Search for the cell housing the specified text and yield its [X, Y] center coordinate. 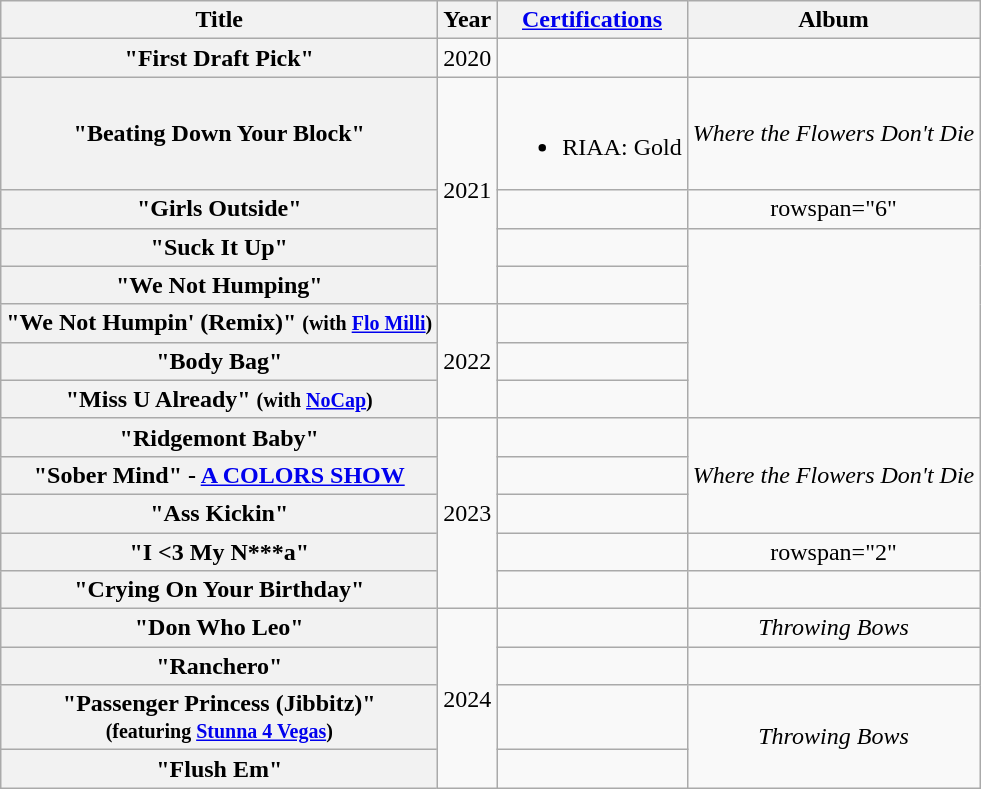
"We Not Humpin' (Remix)" (with Flo Milli) [220, 323]
"Ranchero" [220, 666]
"Passenger Princess (Jibbitz)" (featuring Stunna 4 Vegas) [220, 718]
rowspan="6" [834, 209]
2022 [468, 361]
"Crying On Your Birthday" [220, 590]
2020 [468, 58]
2023 [468, 513]
rowspan="2" [834, 551]
"Ridgemont Baby" [220, 437]
"Ass Kickin" [220, 513]
"Sober Mind" - A COLORS SHOW [220, 475]
"We Not Humping" [220, 285]
"I <3 My N***a" [220, 551]
Title [220, 20]
2021 [468, 190]
2024 [468, 698]
"Miss U Already" (with NoCap) [220, 399]
"Beating Down Your Block" [220, 134]
Year [468, 20]
"Suck It Up" [220, 247]
Album [834, 20]
"Don Who Leo" [220, 628]
"Flush Em" [220, 769]
"First Draft Pick" [220, 58]
"Girls Outside" [220, 209]
"Body Bag" [220, 361]
Certifications [592, 20]
RIAA: Gold [592, 134]
